Identify which cell holds the provided text, then report its [x, y] central coordinate. 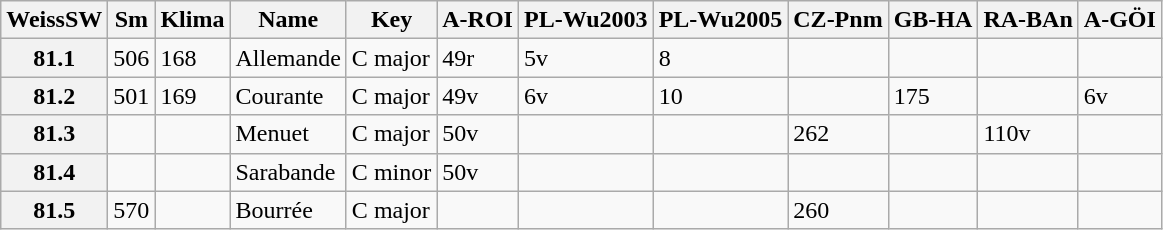
81.4 [54, 172]
169 [192, 96]
C minor [391, 172]
168 [192, 58]
GB-HA [933, 20]
RA-BAn [1028, 20]
8 [720, 58]
Allemande [288, 58]
Name [288, 20]
81.1 [54, 58]
5v [586, 58]
501 [132, 96]
175 [933, 96]
Menuet [288, 134]
PL-Wu2003 [586, 20]
WeissSW [54, 20]
A-ROI [478, 20]
506 [132, 58]
Bourrée [288, 210]
81.5 [54, 210]
Sm [132, 20]
570 [132, 210]
A-GÖI [1120, 20]
262 [838, 134]
81.2 [54, 96]
49r [478, 58]
Courante [288, 96]
Klima [192, 20]
49v [478, 96]
81.3 [54, 134]
260 [838, 210]
10 [720, 96]
CZ-Pnm [838, 20]
110v [1028, 134]
Sarabande [288, 172]
Key [391, 20]
PL-Wu2005 [720, 20]
